Output the (x, y) coordinate of the center of the cell containing the given text.  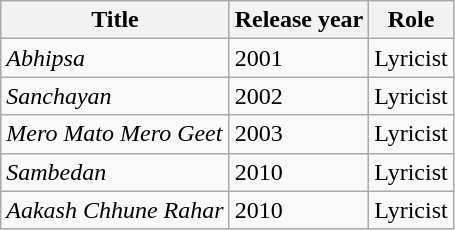
Aakash Chhune Rahar (115, 210)
2001 (299, 58)
Sambedan (115, 172)
Release year (299, 20)
Role (411, 20)
2002 (299, 96)
Abhipsa (115, 58)
Mero Mato Mero Geet (115, 134)
2003 (299, 134)
Title (115, 20)
Sanchayan (115, 96)
